Find where the given text appears and provide that cell's center as [X, Y] coordinate. 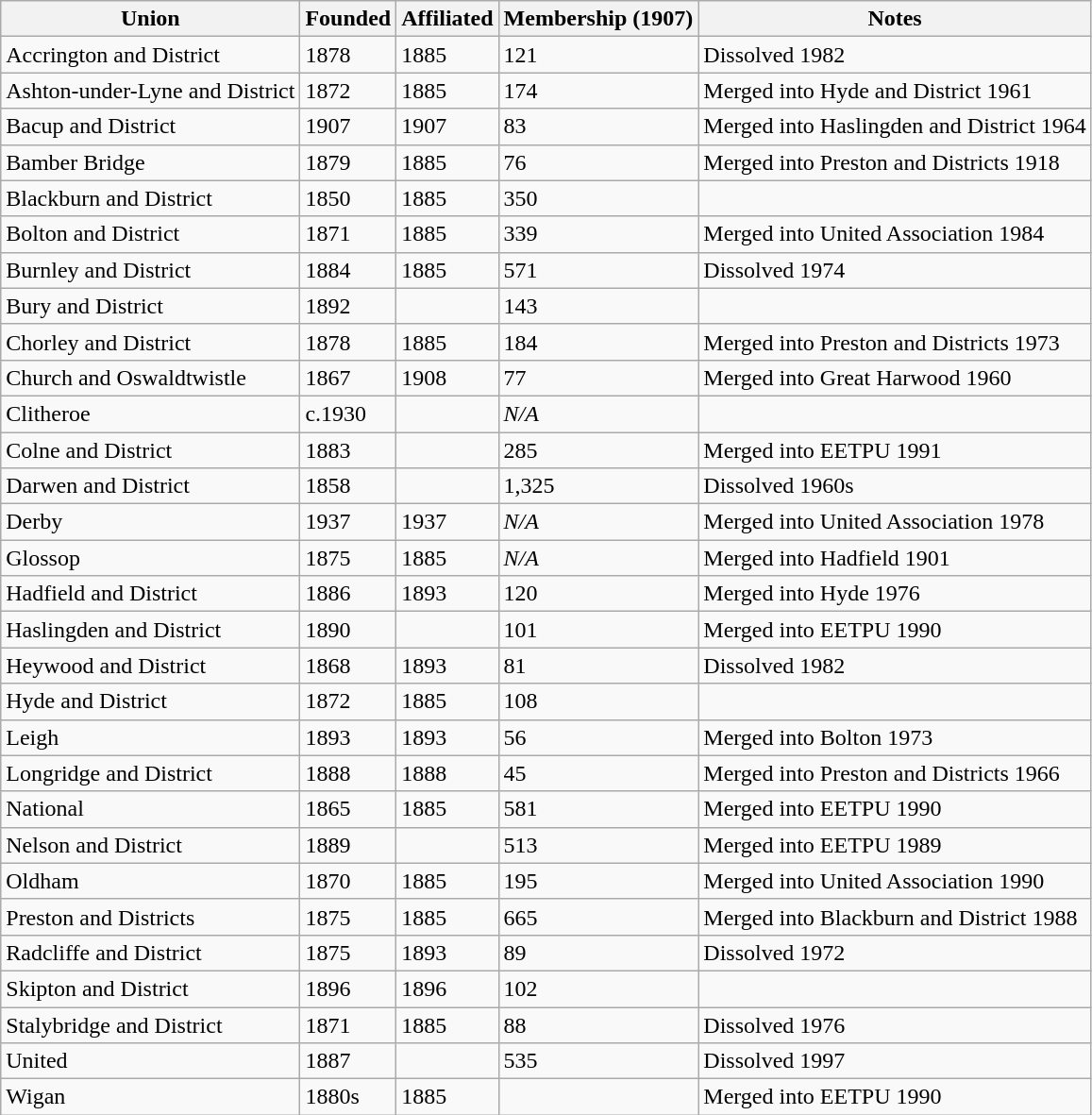
Merged into Hadfield 1901 [895, 558]
121 [598, 55]
Dissolved 1960s [895, 486]
Church and Oswaldtwistle [151, 378]
77 [598, 378]
184 [598, 342]
56 [598, 737]
339 [598, 234]
Bamber Bridge [151, 162]
Nelson and District [151, 845]
1865 [348, 809]
Stalybridge and District [151, 1024]
Hyde and District [151, 701]
Blackburn and District [151, 198]
1884 [348, 270]
Affiliated [447, 19]
89 [598, 953]
Leigh [151, 737]
1880s [348, 1097]
195 [598, 881]
Derby [151, 522]
Merged into Preston and Districts 1973 [895, 342]
Merged into Haslingden and District 1964 [895, 127]
Notes [895, 19]
Hadfield and District [151, 594]
Wigan [151, 1097]
571 [598, 270]
Accrington and District [151, 55]
1890 [348, 630]
Founded [348, 19]
Union [151, 19]
Heywood and District [151, 666]
102 [598, 988]
1883 [348, 450]
Glossop [151, 558]
581 [598, 809]
Skipton and District [151, 988]
1867 [348, 378]
665 [598, 917]
Merged into Preston and Districts 1966 [895, 773]
Merged into Hyde 1976 [895, 594]
Merged into EETPU 1989 [895, 845]
Darwen and District [151, 486]
1892 [348, 306]
Colne and District [151, 450]
Merged into United Association 1990 [895, 881]
Dissolved 1997 [895, 1061]
1887 [348, 1061]
Oldham [151, 881]
1870 [348, 881]
Radcliffe and District [151, 953]
National [151, 809]
1886 [348, 594]
1,325 [598, 486]
120 [598, 594]
535 [598, 1061]
Merged into Preston and Districts 1918 [895, 162]
Clitheroe [151, 414]
81 [598, 666]
108 [598, 701]
Dissolved 1974 [895, 270]
285 [598, 450]
1879 [348, 162]
Merged into EETPU 1991 [895, 450]
Bury and District [151, 306]
c.1930 [348, 414]
143 [598, 306]
513 [598, 845]
1868 [348, 666]
Merged into Hyde and District 1961 [895, 91]
Ashton-under-Lyne and District [151, 91]
76 [598, 162]
1858 [348, 486]
83 [598, 127]
Membership (1907) [598, 19]
1908 [447, 378]
Dissolved 1972 [895, 953]
174 [598, 91]
United [151, 1061]
Bacup and District [151, 127]
Merged into Bolton 1973 [895, 737]
Merged into Great Harwood 1960 [895, 378]
Burnley and District [151, 270]
Bolton and District [151, 234]
Preston and Districts [151, 917]
Merged into United Association 1978 [895, 522]
Longridge and District [151, 773]
Merged into Blackburn and District 1988 [895, 917]
Dissolved 1976 [895, 1024]
Chorley and District [151, 342]
101 [598, 630]
88 [598, 1024]
1850 [348, 198]
350 [598, 198]
1889 [348, 845]
Merged into United Association 1984 [895, 234]
45 [598, 773]
Haslingden and District [151, 630]
